Capture the cell that displays the provided text and extract its (x, y) central coordinate. 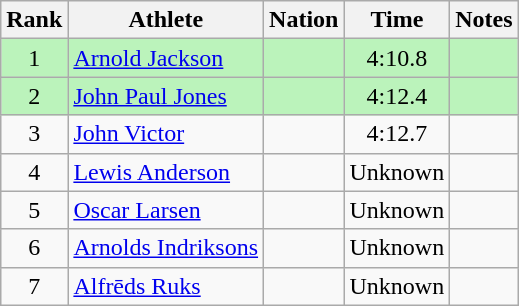
Lewis Anderson (166, 172)
Oscar Larsen (166, 210)
Athlete (166, 20)
Alfrēds Ruks (166, 286)
Arnold Jackson (166, 58)
6 (34, 248)
Arnolds Indriksons (166, 248)
7 (34, 286)
4:12.7 (397, 134)
4 (34, 172)
2 (34, 96)
3 (34, 134)
4:12.4 (397, 96)
John Victor (166, 134)
Rank (34, 20)
4:10.8 (397, 58)
Nation (304, 20)
1 (34, 58)
Notes (484, 20)
Time (397, 20)
5 (34, 210)
John Paul Jones (166, 96)
